Provide the (X, Y) coordinate of the cell's center where the given text is located.  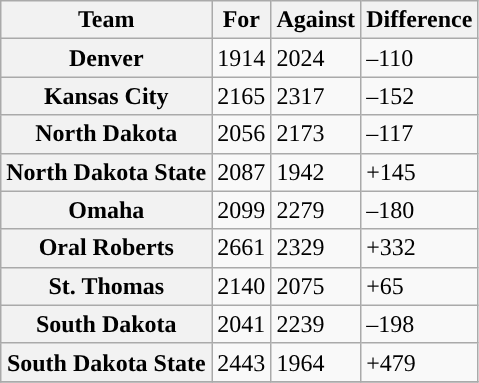
–117 (420, 134)
2041 (242, 324)
2087 (242, 172)
North Dakota State (106, 172)
Difference (420, 20)
2279 (316, 210)
2075 (316, 286)
2661 (242, 248)
Denver (106, 58)
2056 (242, 134)
South Dakota State (106, 362)
2317 (316, 96)
+479 (420, 362)
2329 (316, 248)
For (242, 20)
2173 (316, 134)
Oral Roberts (106, 248)
1964 (316, 362)
–198 (420, 324)
2165 (242, 96)
1914 (242, 58)
Against (316, 20)
2024 (316, 58)
–180 (420, 210)
–152 (420, 96)
South Dakota (106, 324)
Team (106, 20)
2140 (242, 286)
St. Thomas (106, 286)
2099 (242, 210)
1942 (316, 172)
+65 (420, 286)
North Dakota (106, 134)
+145 (420, 172)
2239 (316, 324)
+332 (420, 248)
Kansas City (106, 96)
2443 (242, 362)
Omaha (106, 210)
–110 (420, 58)
